Search for the cell housing the specified text and yield its (x, y) center coordinate. 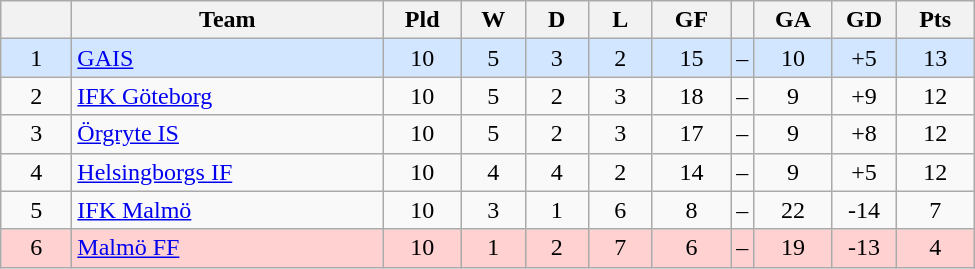
14 (692, 172)
IFK Göteborg (228, 96)
-13 (864, 248)
IFK Malmö (228, 210)
D (557, 20)
18 (692, 96)
GA (794, 20)
Helsingborgs IF (228, 172)
8 (692, 210)
+8 (864, 134)
W (493, 20)
Pld (422, 20)
22 (794, 210)
Pts (936, 20)
GAIS (228, 58)
-14 (864, 210)
+9 (864, 96)
19 (794, 248)
GD (864, 20)
13 (936, 58)
Örgryte IS (228, 134)
Malmö FF (228, 248)
Team (228, 20)
15 (692, 58)
GF (692, 20)
L (621, 20)
17 (692, 134)
